Return [X, Y] of the center of cell containing provided text 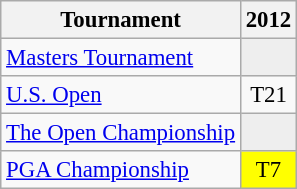
PGA Championship [121, 170]
The Open Championship [121, 133]
Tournament [121, 20]
Masters Tournament [121, 58]
T21 [268, 95]
T7 [268, 170]
U.S. Open [121, 95]
2012 [268, 20]
